Pinpoint the cell where the given text exists, returning its (x, y) midpoint coordinate. 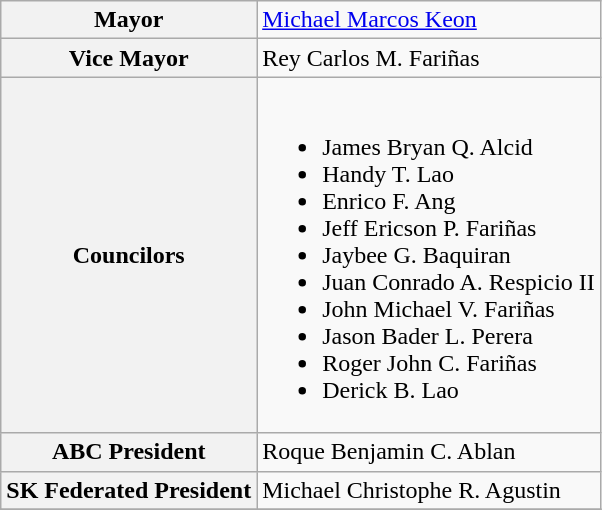
Michael Christophe R. Agustin (429, 490)
Rey Carlos M. Fariñas (429, 58)
Councilors (129, 255)
Michael Marcos Keon (429, 20)
SK Federated President (129, 490)
Mayor (129, 20)
Vice Mayor (129, 58)
Roque Benjamin C. Ablan (429, 452)
ABC President (129, 452)
